Return the (X, Y) coordinate for the center point of the cell that contains the specified text.  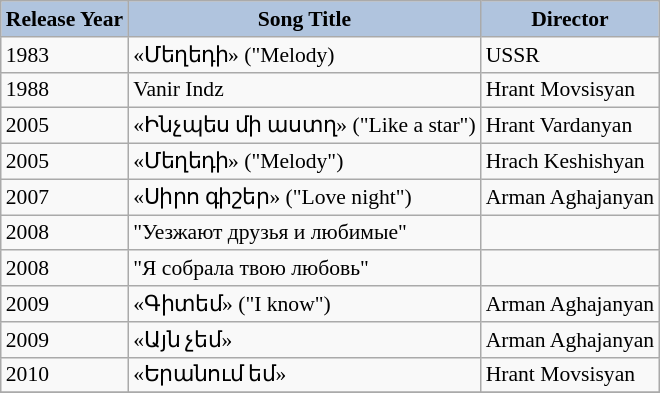
Hrach Keshishyan (570, 162)
Hrant Vardanyan (570, 126)
«Մեղեդի» ("Melody") (304, 162)
USSR (570, 55)
Song Title (304, 19)
1983 (64, 55)
"Я собрала твою любовь" (304, 269)
1988 (64, 90)
«Սիրո գիշեր» ("Love night") (304, 197)
«Երանում եմ» (304, 375)
Release Year (64, 19)
Vanir Indz (304, 90)
Director (570, 19)
2010 (64, 375)
«Գիտեմ» ("I know") (304, 304)
2007 (64, 197)
"Уезжают друзья и любимые" (304, 233)
«Այն չեմ» (304, 340)
«Ինչպես մի աստղ» ("Like a star") (304, 126)
«Մեղեդի» ("Melody) (304, 55)
